For the text-containing cell, return its midpoint in (X, Y) coordinate format. 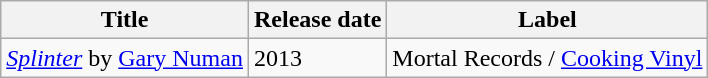
Splinter by Gary Numan (125, 58)
Release date (317, 20)
Title (125, 20)
Label (548, 20)
2013 (317, 58)
Mortal Records / Cooking Vinyl (548, 58)
